Provide the (X, Y) coordinate of the cell's center where the given text is located.  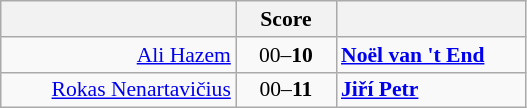
Jiří Petr (431, 90)
Rokas Nenartavičius (118, 90)
00–11 (286, 90)
Noël van 't End (431, 55)
Ali Hazem (118, 55)
Score (286, 19)
00–10 (286, 55)
